Find where the given text appears and provide that cell's center as [x, y] coordinate. 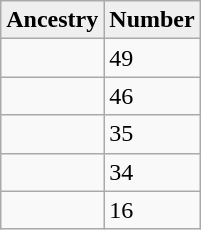
34 [152, 172]
49 [152, 58]
46 [152, 96]
Ancestry [52, 20]
16 [152, 210]
Number [152, 20]
35 [152, 134]
